Scan for the cell matching the given text and deliver its [x, y] coordinate at center. 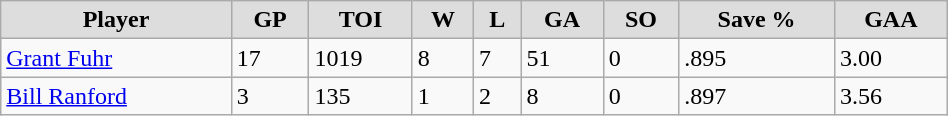
Grant Fuhr [116, 58]
17 [270, 58]
.897 [757, 96]
SO [640, 20]
7 [498, 58]
3.00 [890, 58]
GP [270, 20]
51 [562, 58]
3.56 [890, 96]
Player [116, 20]
1 [442, 96]
Save % [757, 20]
GAA [890, 20]
Bill Ranford [116, 96]
TOI [360, 20]
L [498, 20]
.895 [757, 58]
GA [562, 20]
W [442, 20]
3 [270, 96]
2 [498, 96]
1019 [360, 58]
135 [360, 96]
